From the cell containing the given text, extract its center point as (x, y) coordinate. 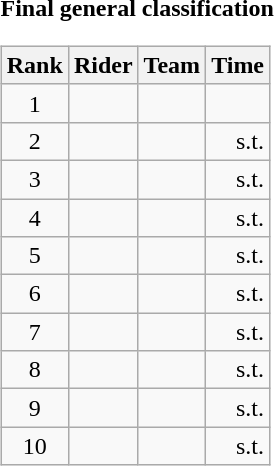
4 (34, 217)
8 (34, 370)
10 (34, 446)
7 (34, 332)
2 (34, 141)
1 (34, 103)
5 (34, 256)
Team (172, 65)
3 (34, 179)
6 (34, 294)
Rider (103, 65)
9 (34, 408)
Rank (34, 65)
Time (238, 65)
